Detect which cell encompasses the target text, then output its (X, Y) center coordinate. 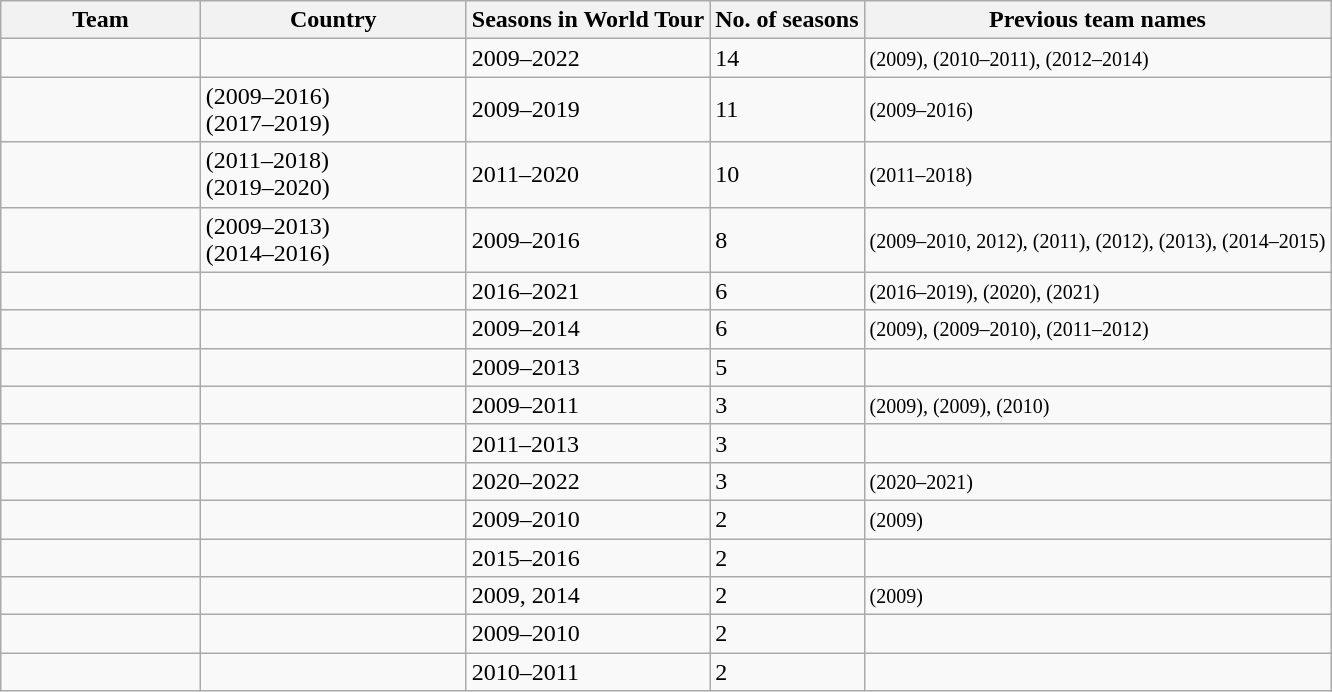
(2009–2016) (1098, 110)
14 (787, 58)
No. of seasons (787, 20)
(2011–2018) (2019–2020) (333, 174)
Country (333, 20)
2009–2019 (588, 110)
(2009–2010, 2012), (2011), (2012), (2013), (2014–2015) (1098, 240)
10 (787, 174)
11 (787, 110)
2010–2011 (588, 672)
Seasons in World Tour (588, 20)
2009, 2014 (588, 596)
2009–2011 (588, 405)
(2009–2013) (2014–2016) (333, 240)
2015–2016 (588, 557)
(2016–2019), (2020), (2021) (1098, 291)
2016–2021 (588, 291)
2009–2013 (588, 367)
Previous team names (1098, 20)
(2011–2018) (1098, 174)
2009–2016 (588, 240)
2011–2013 (588, 443)
2009–2022 (588, 58)
2020–2022 (588, 481)
(2009–2016) (2017–2019) (333, 110)
(2020–2021) (1098, 481)
8 (787, 240)
Team (101, 20)
2009–2014 (588, 329)
(2009), (2009), (2010) (1098, 405)
(2009), (2009–2010), (2011–2012) (1098, 329)
(2009), (2010–2011), (2012–2014) (1098, 58)
2011–2020 (588, 174)
5 (787, 367)
